Identify which cell holds the provided text, then report its (x, y) central coordinate. 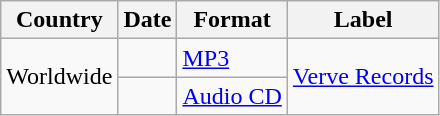
MP3 (232, 58)
Label (363, 20)
Date (148, 20)
Worldwide (60, 77)
Country (60, 20)
Verve Records (363, 77)
Format (232, 20)
Audio CD (232, 96)
